Scan for the cell matching the given text and deliver its (x, y) coordinate at center. 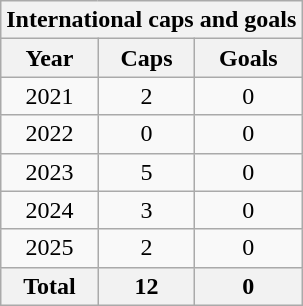
2025 (50, 248)
2023 (50, 172)
2024 (50, 210)
Total (50, 286)
3 (146, 210)
2021 (50, 96)
2022 (50, 134)
Caps (146, 58)
12 (146, 286)
5 (146, 172)
Year (50, 58)
International caps and goals (152, 20)
Goals (248, 58)
